Determine the (X, Y) coordinate at the center of the cell enclosing the given text.  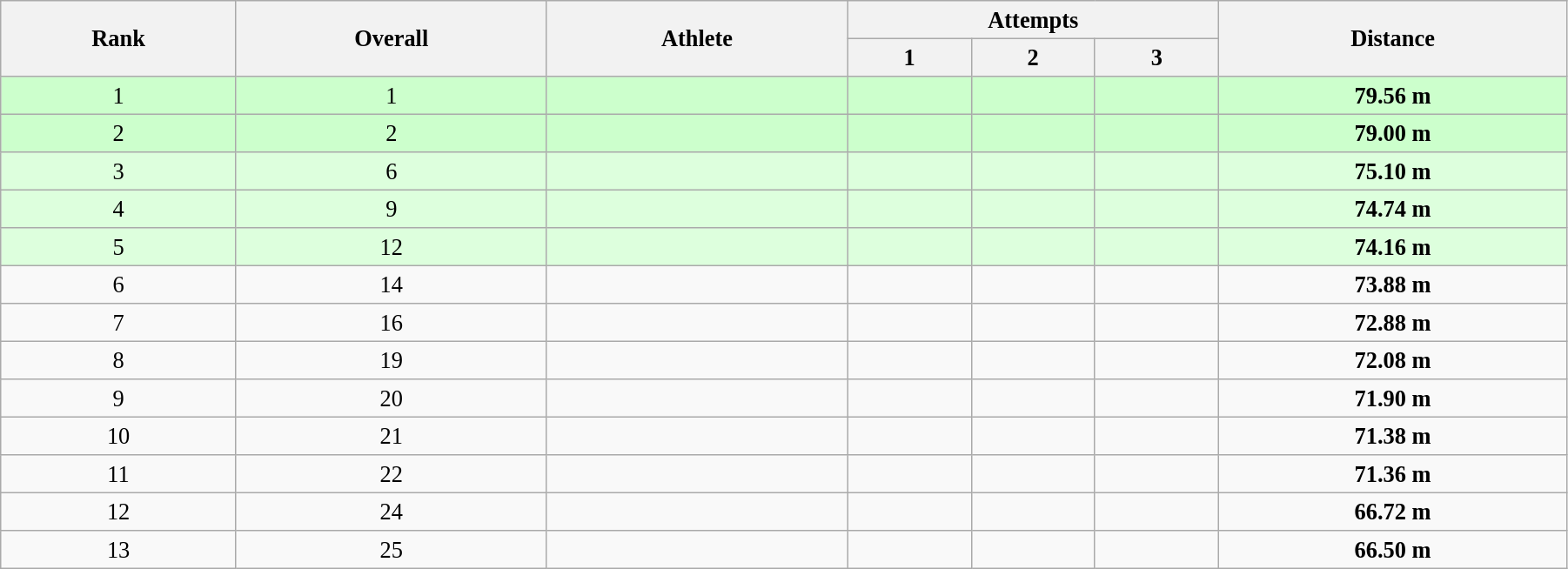
Rank (118, 38)
14 (392, 284)
20 (392, 398)
79.56 m (1393, 95)
71.36 m (1393, 474)
Overall (392, 38)
74.74 m (1393, 209)
7 (118, 323)
74.16 m (1393, 247)
19 (392, 360)
10 (118, 436)
24 (392, 512)
25 (392, 550)
71.90 m (1393, 398)
72.08 m (1393, 360)
11 (118, 474)
75.10 m (1393, 171)
4 (118, 209)
72.88 m (1393, 323)
16 (392, 323)
66.50 m (1393, 550)
Attempts (1034, 19)
22 (392, 474)
73.88 m (1393, 284)
Athlete (697, 38)
5 (118, 247)
Distance (1393, 38)
71.38 m (1393, 436)
66.72 m (1393, 512)
79.00 m (1393, 133)
13 (118, 550)
8 (118, 360)
21 (392, 436)
